Determine the [X, Y] coordinate at the center of the cell enclosing the given text.  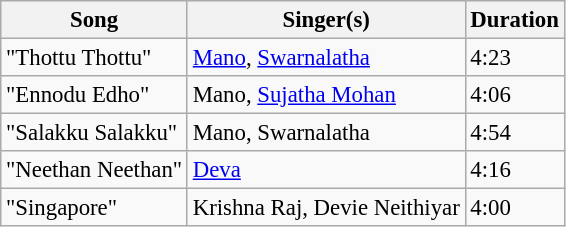
4:54 [514, 133]
"Thottu Thottu" [94, 58]
Duration [514, 20]
Singer(s) [326, 20]
4:23 [514, 58]
Mano, Sujatha Mohan [326, 95]
4:00 [514, 208]
"Ennodu Edho" [94, 95]
Krishna Raj, Devie Neithiyar [326, 208]
"Salakku Salakku" [94, 133]
"Neethan Neethan" [94, 170]
Song [94, 20]
"Singapore" [94, 208]
Deva [326, 170]
4:06 [514, 95]
4:16 [514, 170]
